Return the [X, Y] coordinate for the center point of the cell that contains the specified text.  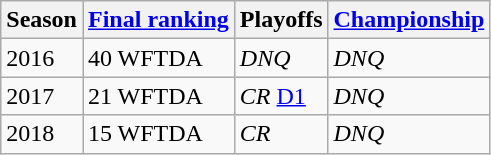
Final ranking [158, 20]
CR [281, 134]
21 WFTDA [158, 96]
40 WFTDA [158, 58]
2016 [42, 58]
15 WFTDA [158, 134]
Season [42, 20]
Championship [409, 20]
Playoffs [281, 20]
CR D1 [281, 96]
2017 [42, 96]
2018 [42, 134]
